Extract the (X, Y) coordinate from the center of the cell holding the provided text.  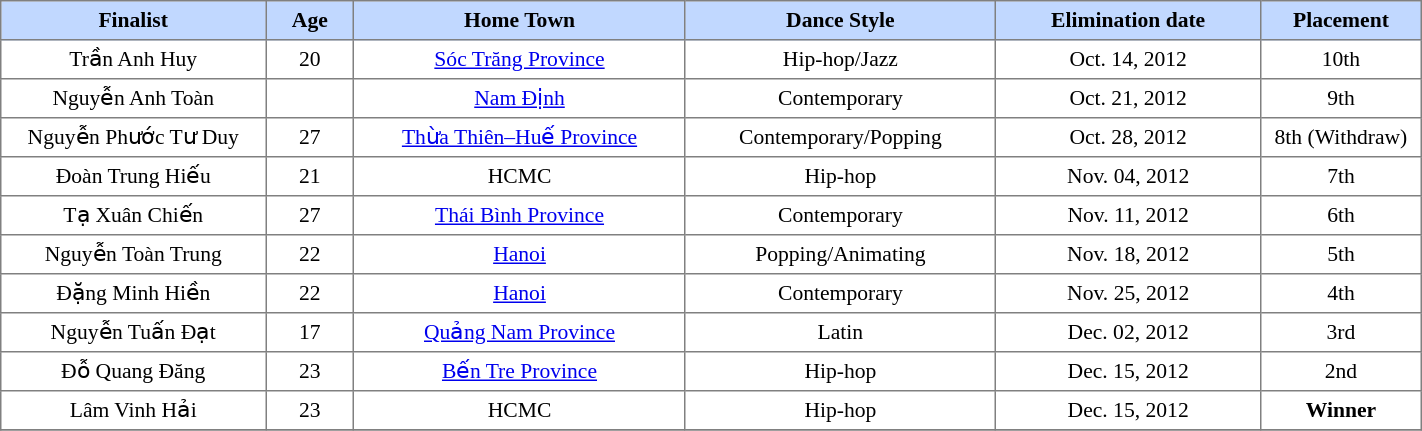
Bến Tre Province (520, 372)
21 (310, 176)
Lâm Vinh Hải (134, 410)
Nov. 11, 2012 (1128, 216)
Nguyễn Phước Tư Duy (134, 138)
Nov. 18, 2012 (1128, 254)
Home Town (520, 20)
Đỗ Quang Đăng (134, 372)
Winner (1342, 410)
3rd (1342, 332)
5th (1342, 254)
17 (310, 332)
Latin (840, 332)
Popping/Animating (840, 254)
Nov. 04, 2012 (1128, 176)
Thừa Thiên–Huế Province (520, 138)
8th (Withdraw) (1342, 138)
Đoàn Trung Hiếu (134, 176)
Oct. 14, 2012 (1128, 60)
4th (1342, 294)
Sóc Trăng Province (520, 60)
7th (1342, 176)
Placement (1342, 20)
Elimination date (1128, 20)
Trần Anh Huy (134, 60)
Nguyễn Tuấn Đạt (134, 332)
Hip-hop/Jazz (840, 60)
Oct. 21, 2012 (1128, 98)
Age (310, 20)
Nov. 25, 2012 (1128, 294)
Oct. 28, 2012 (1128, 138)
6th (1342, 216)
20 (310, 60)
Tạ Xuân Chiến (134, 216)
10th (1342, 60)
Nguyễn Anh Toàn (134, 98)
Dance Style (840, 20)
Quảng Nam Province (520, 332)
Finalist (134, 20)
Contemporary/Popping (840, 138)
9th (1342, 98)
Nguyễn Toàn Trung (134, 254)
Nam Định (520, 98)
Thái Bình Province (520, 216)
Dec. 02, 2012 (1128, 332)
Đặng Minh Hiền (134, 294)
2nd (1342, 372)
